Determine the [x, y] coordinate at the center of the cell enclosing the given text.  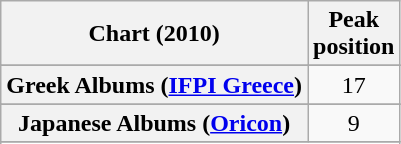
Japanese Albums (Oricon) [154, 123]
Greek Albums (IFPI Greece) [154, 85]
9 [354, 123]
17 [354, 85]
Chart (2010) [154, 34]
Peakposition [354, 34]
